Search for the cell housing the specified text and yield its [X, Y] center coordinate. 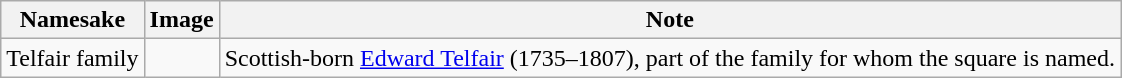
Image [182, 20]
Namesake [72, 20]
Note [670, 20]
Telfair family [72, 58]
Scottish-born Edward Telfair (1735–1807), part of the family for whom the square is named. [670, 58]
